Return the [x, y] coordinate for the center point of the cell that contains the specified text.  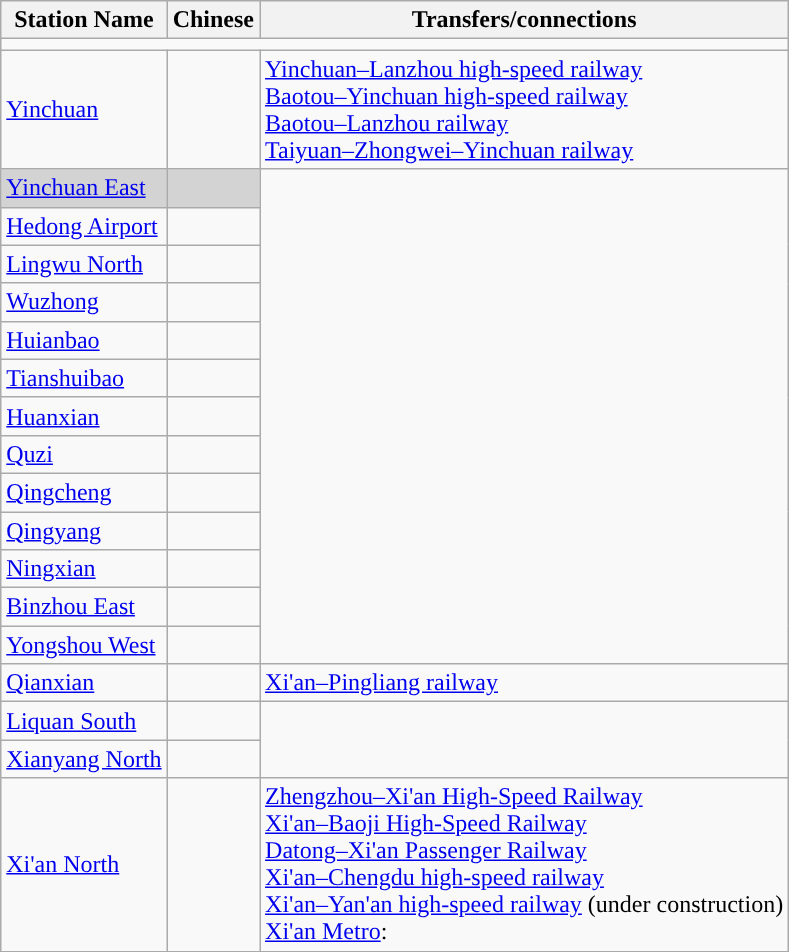
Chinese [213, 20]
Binzhou East [84, 607]
Qianxian [84, 683]
Xi'an North [84, 864]
Yongshou West [84, 645]
Liquan South [84, 721]
Hedong Airport [84, 226]
Xianyang North [84, 759]
Yinchuan [84, 110]
Huanxian [84, 416]
Yinchuan–Lanzhou high-speed railwayBaotou–Yinchuan high-speed railwayBaotou–Lanzhou railwayTaiyuan–Zhongwei–Yinchuan railway [524, 110]
Quzi [84, 454]
Transfers/connections [524, 20]
Tianshuibao [84, 378]
Lingwu North [84, 264]
Yinchuan East [84, 188]
Huianbao [84, 340]
Qingcheng [84, 492]
Qingyang [84, 531]
Station Name [84, 20]
Wuzhong [84, 302]
Ningxian [84, 569]
Xi'an–Pingliang railway [524, 683]
